From the cell containing the given text, extract its center point as (x, y) coordinate. 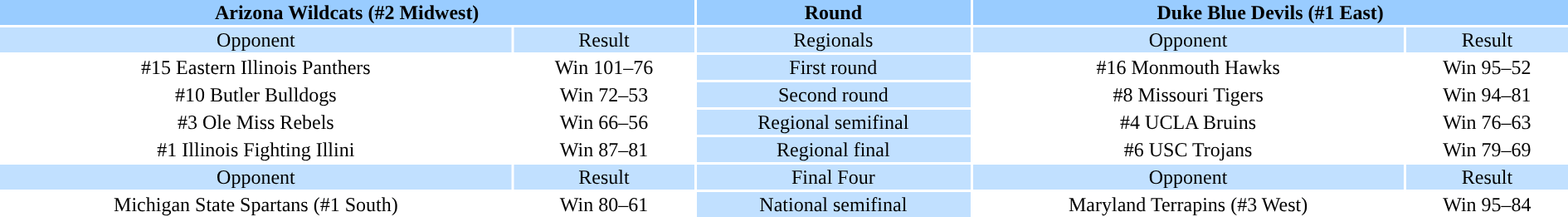
Win 95–52 (1487, 67)
Second round (833, 95)
First round (833, 67)
Arizona Wildcats (#2 Midwest) (347, 12)
#10 Butler Bulldogs (256, 95)
National semifinal (833, 205)
Duke Blue Devils (#1 East) (1270, 12)
Regionals (833, 40)
Win 72–53 (604, 95)
#3 Ole Miss Rebels (256, 122)
Win 95–84 (1487, 205)
Win 76–63 (1487, 122)
Maryland Terrapins (#3 West) (1188, 205)
Final Four (833, 177)
Win 66–56 (604, 122)
#1 Illinois Fighting Illini (256, 150)
#16 Monmouth Hawks (1188, 67)
#8 Missouri Tigers (1188, 95)
Michigan State Spartans (#1 South) (256, 205)
Win 101–76 (604, 67)
Win 94–81 (1487, 95)
#15 Eastern Illinois Panthers (256, 67)
Round (833, 12)
#4 UCLA Bruins (1188, 122)
Win 80–61 (604, 205)
#6 USC Trojans (1188, 150)
Regional final (833, 150)
Win 87–81 (604, 150)
Win 79–69 (1487, 150)
Regional semifinal (833, 122)
